Scan for the cell matching the given text and deliver its [X, Y] coordinate at center. 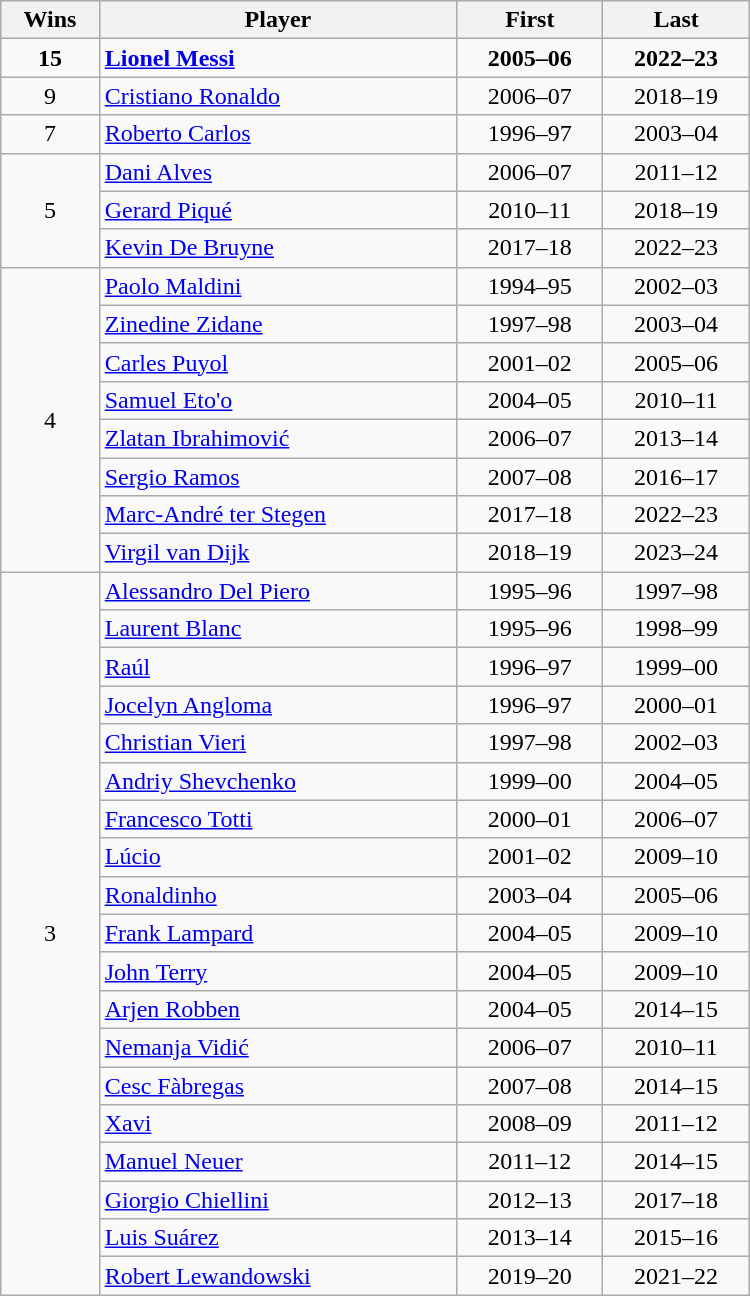
Roberto Carlos [278, 134]
5 [50, 210]
Luis Suárez [278, 1238]
2015–16 [676, 1238]
John Terry [278, 971]
Giorgio Chiellini [278, 1200]
Manuel Neuer [278, 1162]
Jocelyn Angloma [278, 705]
Dani Alves [278, 172]
Marc-André ter Stegen [278, 515]
Xavi [278, 1124]
First [530, 20]
Frank Lampard [278, 933]
Zlatan Ibrahimović [278, 438]
2008–09 [530, 1124]
Kevin De Bruyne [278, 248]
Gerard Piqué [278, 210]
Ronaldinho [278, 895]
Alessandro Del Piero [278, 591]
Nemanja Vidić [278, 1047]
3 [50, 934]
Paolo Maldini [278, 286]
Wins [50, 20]
Sergio Ramos [278, 477]
2016–17 [676, 477]
Samuel Eto'o [278, 400]
Christian Vieri [278, 743]
Zinedine Zidane [278, 324]
2021–22 [676, 1276]
2012–13 [530, 1200]
1994–95 [530, 286]
2019–20 [530, 1276]
Lúcio [278, 857]
Francesco Totti [278, 819]
Robert Lewandowski [278, 1276]
Lionel Messi [278, 58]
Carles Puyol [278, 362]
9 [50, 96]
15 [50, 58]
Last [676, 20]
Player [278, 20]
2023–24 [676, 553]
Raúl [278, 667]
Virgil van Dijk [278, 553]
1998–99 [676, 629]
4 [50, 419]
Andriy Shevchenko [278, 781]
7 [50, 134]
Laurent Blanc [278, 629]
Cesc Fàbregas [278, 1085]
Cristiano Ronaldo [278, 96]
Arjen Robben [278, 1009]
